Provide the (X, Y) coordinate of the cell's center where the given text is located.  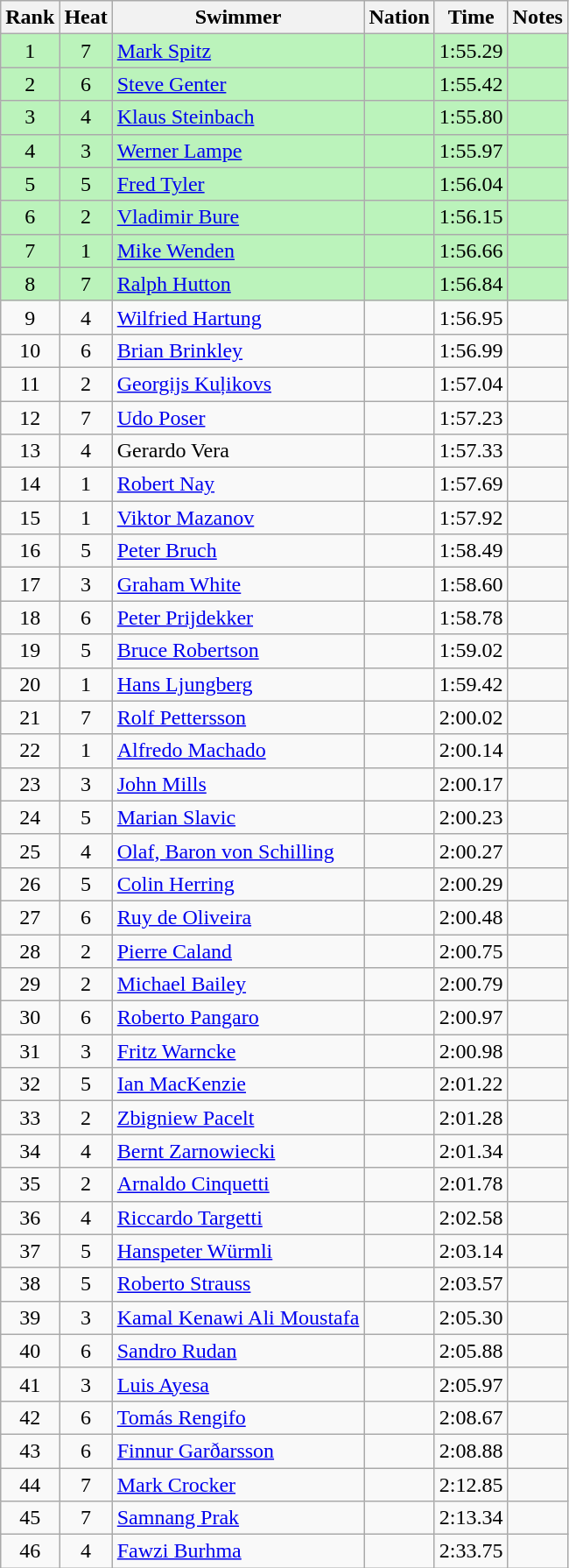
8 (30, 284)
Hans Ljungberg (238, 684)
Bruce Robertson (238, 651)
2:01.78 (471, 1184)
1:55.42 (471, 84)
1:57.92 (471, 518)
2:00.48 (471, 917)
Viktor Mazanov (238, 518)
1:56.84 (471, 284)
41 (30, 1384)
2:03.14 (471, 1251)
2:00.97 (471, 1018)
25 (30, 851)
Heat (86, 18)
46 (30, 1551)
Georgijs Kuļikovs (238, 384)
33 (30, 1118)
Olaf, Baron von Schilling (238, 851)
Peter Bruch (238, 551)
24 (30, 817)
Sandro Rudan (238, 1351)
13 (30, 451)
1:55.97 (471, 151)
36 (30, 1218)
Time (471, 18)
32 (30, 1084)
18 (30, 618)
Tomás Rengifo (238, 1417)
Gerardo Vera (238, 451)
2:01.22 (471, 1084)
26 (30, 884)
1:56.66 (471, 251)
11 (30, 384)
2:03.57 (471, 1284)
39 (30, 1317)
28 (30, 950)
Klaus Steinbach (238, 117)
44 (30, 1485)
2:00.75 (471, 950)
9 (30, 317)
27 (30, 917)
Samnang Prak (238, 1518)
Fred Tyler (238, 184)
Brian Brinkley (238, 350)
2:05.97 (471, 1384)
1:57.33 (471, 451)
2:05.88 (471, 1351)
Graham White (238, 584)
1:59.42 (471, 684)
1:58.78 (471, 618)
1:56.95 (471, 317)
34 (30, 1151)
John Mills (238, 784)
1:59.02 (471, 651)
Arnaldo Cinquetti (238, 1184)
40 (30, 1351)
2:00.79 (471, 985)
Udo Poser (238, 418)
2:08.67 (471, 1417)
Nation (399, 18)
1:58.49 (471, 551)
Rolf Pettersson (238, 717)
35 (30, 1184)
1:58.60 (471, 584)
38 (30, 1284)
Luis Ayesa (238, 1384)
Werner Lampe (238, 151)
1:57.23 (471, 418)
23 (30, 784)
1:55.29 (471, 51)
16 (30, 551)
Notes (537, 18)
Riccardo Targetti (238, 1218)
Wilfried Hartung (238, 317)
1:57.04 (471, 384)
Michael Bailey (238, 985)
45 (30, 1518)
1:55.80 (471, 117)
Fritz Warncke (238, 1051)
17 (30, 584)
2:00.23 (471, 817)
Roberto Strauss (238, 1284)
2:33.75 (471, 1551)
22 (30, 751)
Ian MacKenzie (238, 1084)
12 (30, 418)
2:13.34 (471, 1518)
2:00.02 (471, 717)
Fawzi Burhma (238, 1551)
Bernt Zarnowiecki (238, 1151)
2:12.85 (471, 1485)
Peter Prijdekker (238, 618)
Marian Slavic (238, 817)
2:00.98 (471, 1051)
Alfredo Machado (238, 751)
29 (30, 985)
Hanspeter Würmli (238, 1251)
2:00.14 (471, 751)
43 (30, 1451)
Ruy de Oliveira (238, 917)
1:56.04 (471, 184)
2:01.28 (471, 1118)
Steve Genter (238, 84)
Roberto Pangaro (238, 1018)
2:00.27 (471, 851)
Mike Wenden (238, 251)
30 (30, 1018)
31 (30, 1051)
Vladimir Bure (238, 217)
Ralph Hutton (238, 284)
2:00.17 (471, 784)
2:08.88 (471, 1451)
Zbigniew Pacelt (238, 1118)
2:01.34 (471, 1151)
1:57.69 (471, 484)
14 (30, 484)
20 (30, 684)
1:56.15 (471, 217)
Colin Herring (238, 884)
42 (30, 1417)
10 (30, 350)
2:00.29 (471, 884)
2:02.58 (471, 1218)
Swimmer (238, 18)
2:05.30 (471, 1317)
Mark Crocker (238, 1485)
Kamal Kenawi Ali Moustafa (238, 1317)
Mark Spitz (238, 51)
37 (30, 1251)
Robert Nay (238, 484)
Finnur Garðarsson (238, 1451)
15 (30, 518)
Rank (30, 18)
21 (30, 717)
1:56.99 (471, 350)
Pierre Caland (238, 950)
19 (30, 651)
